From the cell containing the given text, extract its center point as (X, Y) coordinate. 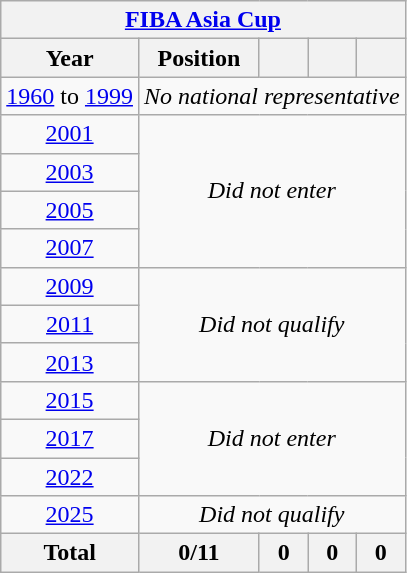
2013 (70, 362)
2017 (70, 438)
0/11 (198, 553)
2009 (70, 286)
2011 (70, 324)
2015 (70, 400)
Position (198, 58)
2005 (70, 210)
2001 (70, 134)
1960 to 1999 (70, 96)
2007 (70, 248)
2025 (70, 515)
No national representative (272, 96)
FIBA Asia Cup (203, 20)
2003 (70, 172)
Year (70, 58)
Total (70, 553)
2022 (70, 477)
